Pinpoint the cell where the given text exists, returning its [X, Y] midpoint coordinate. 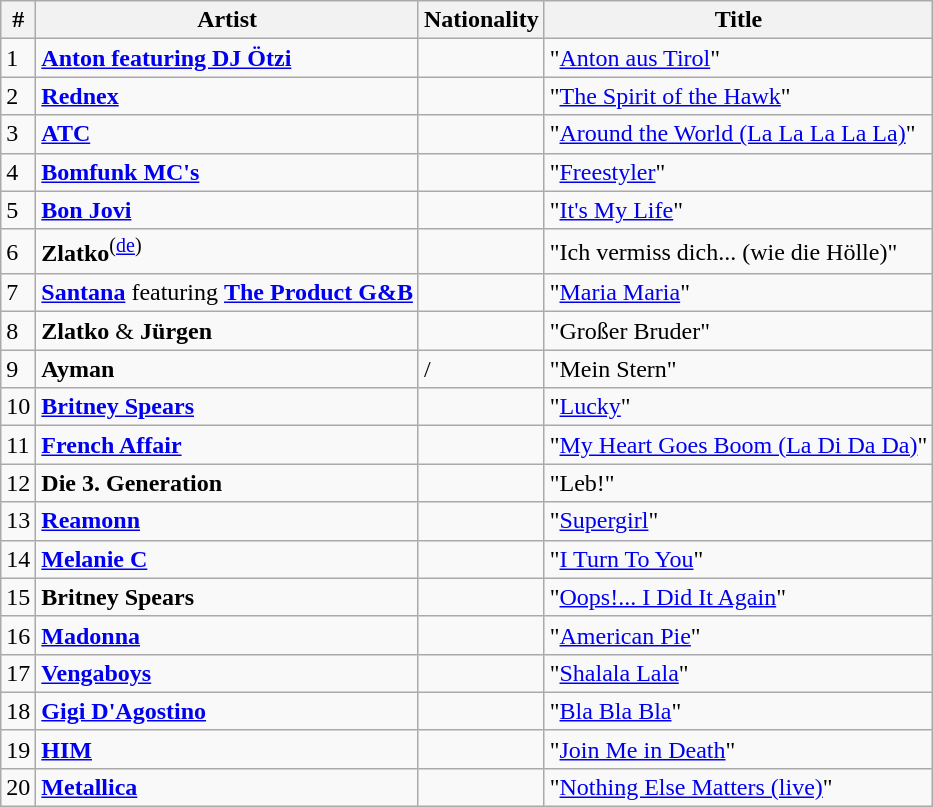
"Nothing Else Matters (live)" [738, 787]
Nationality [481, 20]
16 [18, 635]
"Shalala Lala" [738, 673]
Ayman [228, 369]
Zlatko(de) [228, 252]
13 [18, 521]
14 [18, 559]
Vengaboys [228, 673]
"Join Me in Death" [738, 749]
19 [18, 749]
"My Heart Goes Boom (La Di Da Da)" [738, 445]
Rednex [228, 96]
15 [18, 597]
Gigi D'Agostino [228, 711]
Bon Jovi [228, 210]
12 [18, 483]
3 [18, 134]
6 [18, 252]
/ [481, 369]
"Oops!... I Did It Again" [738, 597]
"Supergirl" [738, 521]
"Anton aus Tirol" [738, 58]
Anton featuring DJ Ötzi [228, 58]
17 [18, 673]
20 [18, 787]
"Around the World (La La La La La)" [738, 134]
"Mein Stern" [738, 369]
2 [18, 96]
5 [18, 210]
ATC [228, 134]
"Bla Bla Bla" [738, 711]
"It's My Life" [738, 210]
"I Turn To You" [738, 559]
7 [18, 293]
Reamonn [228, 521]
HIM [228, 749]
"Lucky" [738, 407]
"Leb!" [738, 483]
Bomfunk MC's [228, 172]
Santana featuring The Product G&B [228, 293]
Madonna [228, 635]
4 [18, 172]
9 [18, 369]
8 [18, 331]
French Affair [228, 445]
"Freestyler" [738, 172]
Artist [228, 20]
Die 3. Generation [228, 483]
"Großer Bruder" [738, 331]
10 [18, 407]
18 [18, 711]
Melanie C [228, 559]
# [18, 20]
"The Spirit of the Hawk" [738, 96]
"Ich vermiss dich... (wie die Hölle)" [738, 252]
1 [18, 58]
"Maria Maria" [738, 293]
Zlatko & Jürgen [228, 331]
Title [738, 20]
Metallica [228, 787]
11 [18, 445]
"American Pie" [738, 635]
